Find where the given text appears and provide that cell's center as (x, y) coordinate. 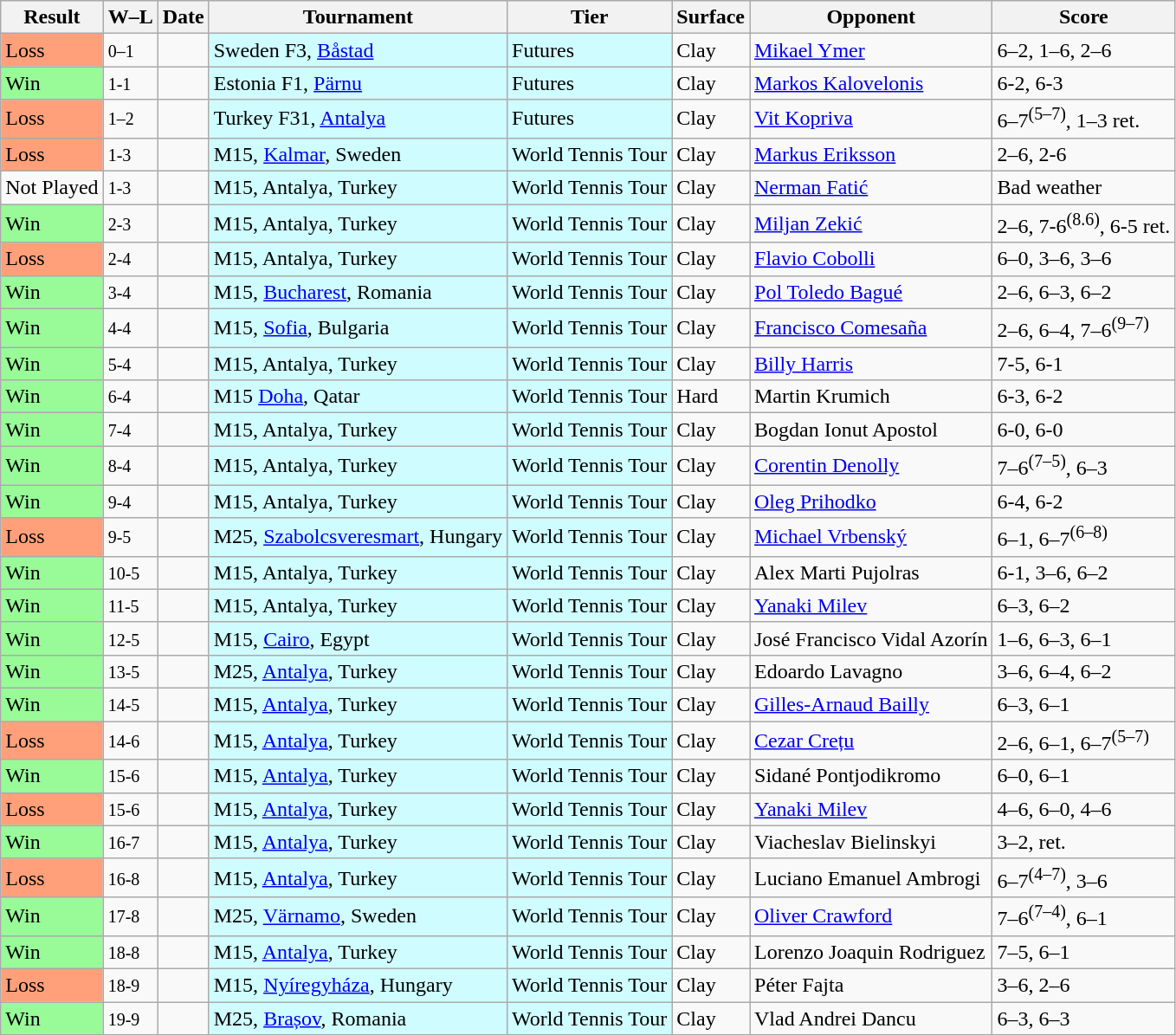
Date (184, 17)
Oliver Crawford (871, 916)
6–0, 6–1 (1084, 776)
3–6, 2–6 (1084, 985)
2–6, 6–3, 6–2 (1084, 292)
W–L (130, 17)
Vit Kopriva (871, 120)
14-5 (130, 704)
Markus Eriksson (871, 154)
Viacheslav Bielinskyi (871, 842)
9-4 (130, 501)
16-8 (130, 878)
Sidané Pontjodikromo (871, 776)
Oleg Prihodko (871, 501)
Francisco Comesaña (871, 327)
M15, Cairo, Egypt (358, 638)
1-1 (130, 83)
Turkey F31, Antalya (358, 120)
Pol Toledo Bagué (871, 292)
Nerman Fatić (871, 188)
14-6 (130, 741)
19-9 (130, 1018)
Opponent (871, 17)
M25, Antalya, Turkey (358, 671)
M25, Brașov, Romania (358, 1018)
Martin Krumich (871, 397)
Result (52, 17)
0–1 (130, 50)
6-1, 3–6, 6–2 (1084, 572)
Mikael Ymer (871, 50)
Bogdan Ionut Apostol (871, 430)
Cezar Crețu (871, 741)
Corentin Denolly (871, 466)
3–6, 6–4, 6–2 (1084, 671)
Flavio Cobolli (871, 259)
Estonia F1, Pärnu (358, 83)
1–6, 6–3, 6–1 (1084, 638)
6–0, 3–6, 3–6 (1084, 259)
13-5 (130, 671)
10-5 (130, 572)
18-9 (130, 985)
7–6(7–4), 6–1 (1084, 916)
Hard (711, 397)
Sweden F3, Båstad (358, 50)
3-4 (130, 292)
6-4, 6-2 (1084, 501)
6-2, 6-3 (1084, 83)
7-5, 6-1 (1084, 364)
M25, Szabolcsveresmart, Hungary (358, 537)
7–5, 6–1 (1084, 952)
6–1, 6–7(6–8) (1084, 537)
6-0, 6-0 (1084, 430)
Alex Marti Pujolras (871, 572)
9-5 (130, 537)
M15, Kalmar, Sweden (358, 154)
Not Played (52, 188)
1–2 (130, 120)
M15, Sofia, Bulgaria (358, 327)
2–6, 7-6(8.6), 6-5 ret. (1084, 223)
6–2, 1–6, 2–6 (1084, 50)
Billy Harris (871, 364)
Tier (590, 17)
3–2, ret. (1084, 842)
2–6, 6–4, 7–6(9–7) (1084, 327)
2–6, 2-6 (1084, 154)
2–6, 6–1, 6–7(5–7) (1084, 741)
José Francisco Vidal Azorín (871, 638)
18-8 (130, 952)
6–3, 6–1 (1084, 704)
M15, Bucharest, Romania (358, 292)
7-4 (130, 430)
2-3 (130, 223)
Markos Kalovelonis (871, 83)
Edoardo Lavagno (871, 671)
6–3, 6–2 (1084, 605)
Péter Fajta (871, 985)
Lorenzo Joaquin Rodriguez (871, 952)
Michael Vrbenský (871, 537)
Surface (711, 17)
M25, Värnamo, Sweden (358, 916)
17-8 (130, 916)
6-3, 6-2 (1084, 397)
6–7(5–7), 1–3 ret. (1084, 120)
12-5 (130, 638)
M15, Nyíregyháza, Hungary (358, 985)
Miljan Zekić (871, 223)
Bad weather (1084, 188)
11-5 (130, 605)
7–6(7–5), 6–3 (1084, 466)
Gilles-Arnaud Bailly (871, 704)
4–6, 6–0, 4–6 (1084, 809)
4-4 (130, 327)
Tournament (358, 17)
6–3, 6–3 (1084, 1018)
6-4 (130, 397)
16-7 (130, 842)
Luciano Emanuel Ambrogi (871, 878)
M15 Doha, Qatar (358, 397)
5-4 (130, 364)
Score (1084, 17)
2-4 (130, 259)
6–7(4–7), 3–6 (1084, 878)
8-4 (130, 466)
Vlad Andrei Dancu (871, 1018)
